For the text-containing cell, return its midpoint in [x, y] coordinate format. 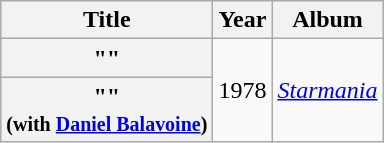
Album [328, 20]
Year [242, 20]
Title [107, 20]
1978 [242, 90]
""(with Daniel Balavoine) [107, 110]
"" [107, 58]
Starmania [328, 90]
